Provide the [x, y] coordinate of the cell's center where the given text is located.  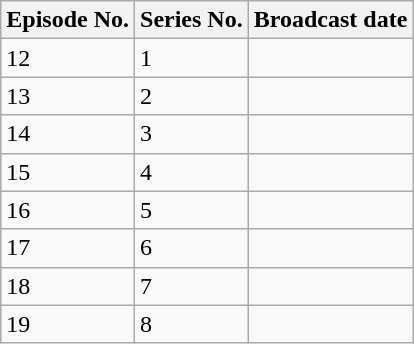
1 [192, 58]
15 [68, 172]
14 [68, 134]
7 [192, 286]
Broadcast date [330, 20]
17 [68, 248]
8 [192, 324]
2 [192, 96]
19 [68, 324]
4 [192, 172]
3 [192, 134]
12 [68, 58]
18 [68, 286]
13 [68, 96]
6 [192, 248]
5 [192, 210]
Series No. [192, 20]
Episode No. [68, 20]
16 [68, 210]
